Extract the [X, Y] coordinate from the center of the cell holding the provided text.  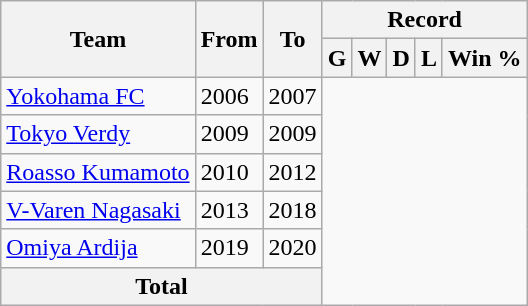
2010 [229, 172]
Team [98, 39]
From [229, 39]
Tokyo Verdy [98, 134]
W [370, 58]
Total [162, 286]
To [292, 39]
2006 [229, 96]
D [401, 58]
Roasso Kumamoto [98, 172]
G [337, 58]
2007 [292, 96]
Win % [484, 58]
Record [424, 20]
2019 [229, 248]
2018 [292, 210]
2020 [292, 248]
2013 [229, 210]
L [428, 58]
Omiya Ardija [98, 248]
Yokohama FC [98, 96]
V-Varen Nagasaki [98, 210]
2012 [292, 172]
